Output the (x, y) coordinate of the center of the cell containing the given text.  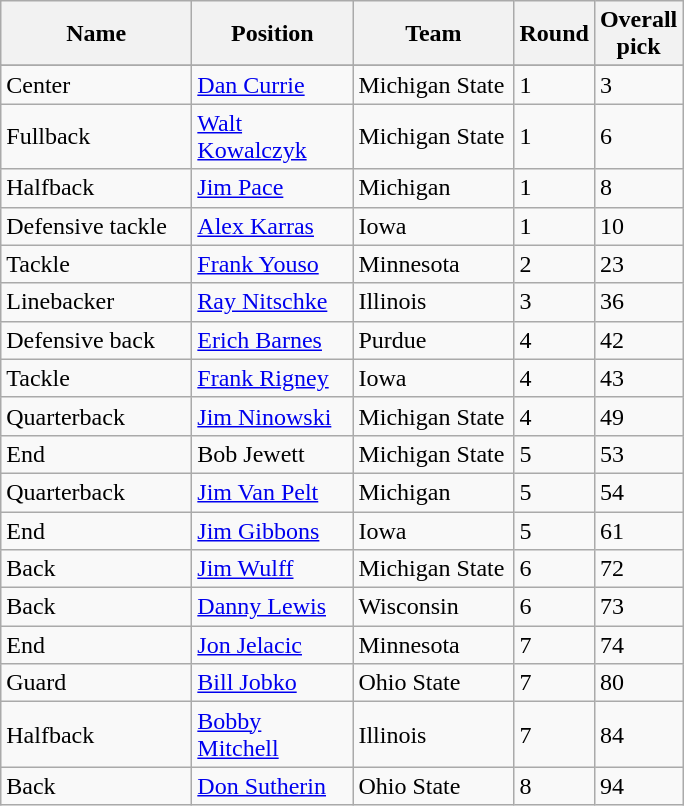
Fullback (96, 136)
Overall pick (638, 34)
Defensive back (96, 340)
Walt Kowalczyk (272, 136)
74 (638, 645)
42 (638, 340)
84 (638, 734)
Bob Jewett (272, 454)
94 (638, 786)
Jim Van Pelt (272, 492)
Defensive tackle (96, 226)
72 (638, 569)
61 (638, 531)
Alex Karras (272, 226)
Jim Ninowski (272, 416)
Jon Jelacic (272, 645)
Position (272, 34)
Guard (96, 683)
54 (638, 492)
Erich Barnes (272, 340)
Name (96, 34)
Danny Lewis (272, 607)
Don Sutherin (272, 786)
Frank Rigney (272, 378)
Linebacker (96, 302)
Bill Jobko (272, 683)
10 (638, 226)
Dan Currie (272, 85)
Jim Pace (272, 188)
Team (434, 34)
80 (638, 683)
2 (554, 264)
23 (638, 264)
Jim Wulff (272, 569)
Center (96, 85)
Bobby Mitchell (272, 734)
49 (638, 416)
Purdue (434, 340)
36 (638, 302)
Jim Gibbons (272, 531)
43 (638, 378)
Frank Youso (272, 264)
Round (554, 34)
Ray Nitschke (272, 302)
Wisconsin (434, 607)
73 (638, 607)
53 (638, 454)
